Locate the cell with the specified text and output its (X, Y) center coordinate. 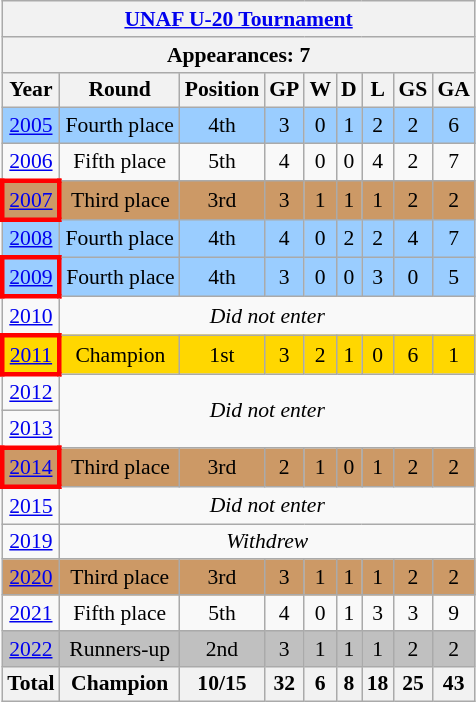
18 (378, 684)
9 (454, 613)
2008 (30, 238)
2012 (30, 392)
Year (30, 90)
Position (222, 90)
2013 (30, 430)
D (349, 90)
25 (412, 684)
2nd (222, 649)
W (320, 90)
2005 (30, 126)
10/15 (222, 684)
Appearances: 7 (238, 55)
8 (349, 684)
2011 (30, 354)
32 (284, 684)
2020 (30, 578)
43 (454, 684)
GS (412, 90)
1st (222, 354)
2010 (30, 316)
2022 (30, 649)
2014 (30, 468)
GA (454, 90)
5 (454, 278)
2009 (30, 278)
2006 (30, 162)
2021 (30, 613)
L (378, 90)
Total (30, 684)
GP (284, 90)
Withdrew (268, 542)
2015 (30, 506)
Round (120, 90)
Runners-up (120, 649)
UNAF U-20 Tournament (238, 19)
2019 (30, 542)
2007 (30, 200)
